Return the [x, y] coordinate for the center point of the cell that contains the specified text.  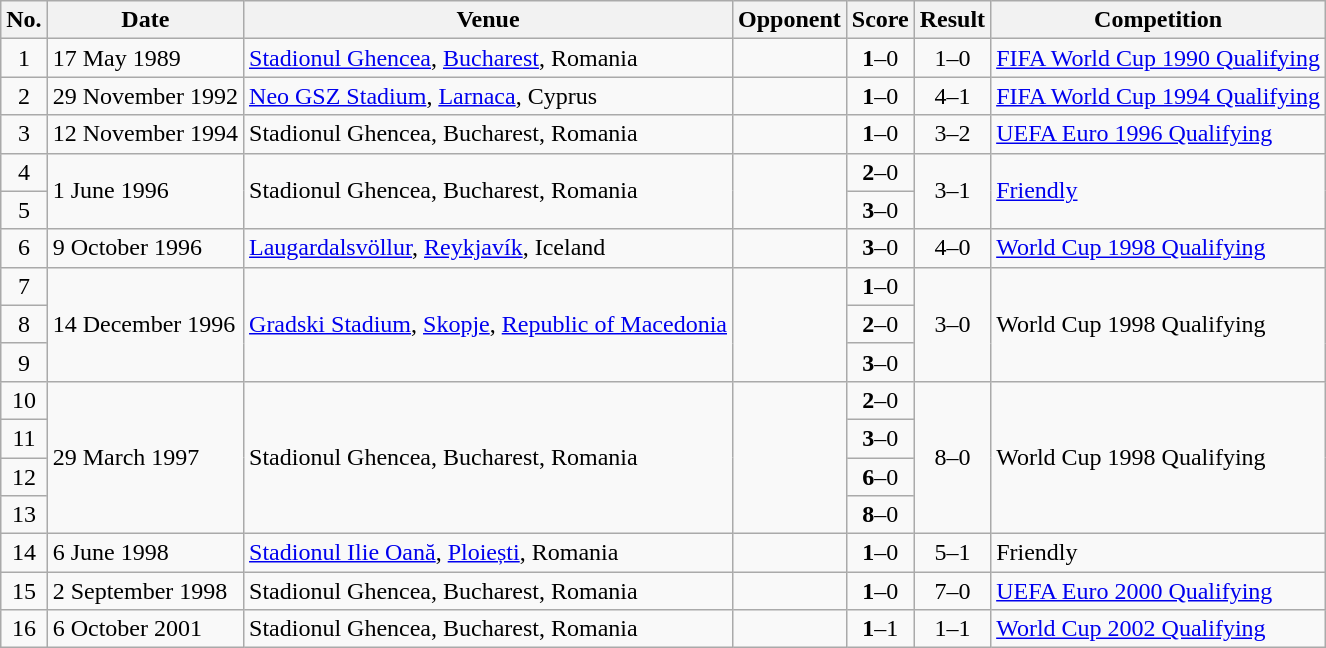
10 [24, 400]
6 June 1998 [145, 553]
3–1 [952, 191]
4–0 [952, 248]
FIFA World Cup 1994 Qualifying [1158, 96]
5 [24, 210]
4–1 [952, 96]
29 March 1997 [145, 457]
No. [24, 20]
World Cup 2002 Qualifying [1158, 629]
3–2 [952, 134]
Result [952, 20]
12 November 1994 [145, 134]
Competition [1158, 20]
13 [24, 515]
Gradski Stadium, Skopje, Republic of Macedonia [488, 324]
1 June 1996 [145, 191]
15 [24, 591]
14 [24, 553]
Laugardalsvöllur, Reykjavík, Iceland [488, 248]
Opponent [790, 20]
9 October 1996 [145, 248]
FIFA World Cup 1990 Qualifying [1158, 58]
9 [24, 362]
14 December 1996 [145, 324]
3 [24, 134]
UEFA Euro 1996 Qualifying [1158, 134]
7 [24, 286]
2 September 1998 [145, 591]
6 [24, 248]
12 [24, 477]
6 October 2001 [145, 629]
5–1 [952, 553]
4 [24, 172]
8 [24, 324]
Stadionul Ilie Oană, Ploiești, Romania [488, 553]
11 [24, 438]
17 May 1989 [145, 58]
7–0 [952, 591]
Score [880, 20]
6–0 [880, 477]
2 [24, 96]
1 [24, 58]
16 [24, 629]
Venue [488, 20]
Neo GSZ Stadium, Larnaca, Cyprus [488, 96]
Date [145, 20]
UEFA Euro 2000 Qualifying [1158, 591]
29 November 1992 [145, 96]
